Find where the given text appears and provide that cell's center as (X, Y) coordinate. 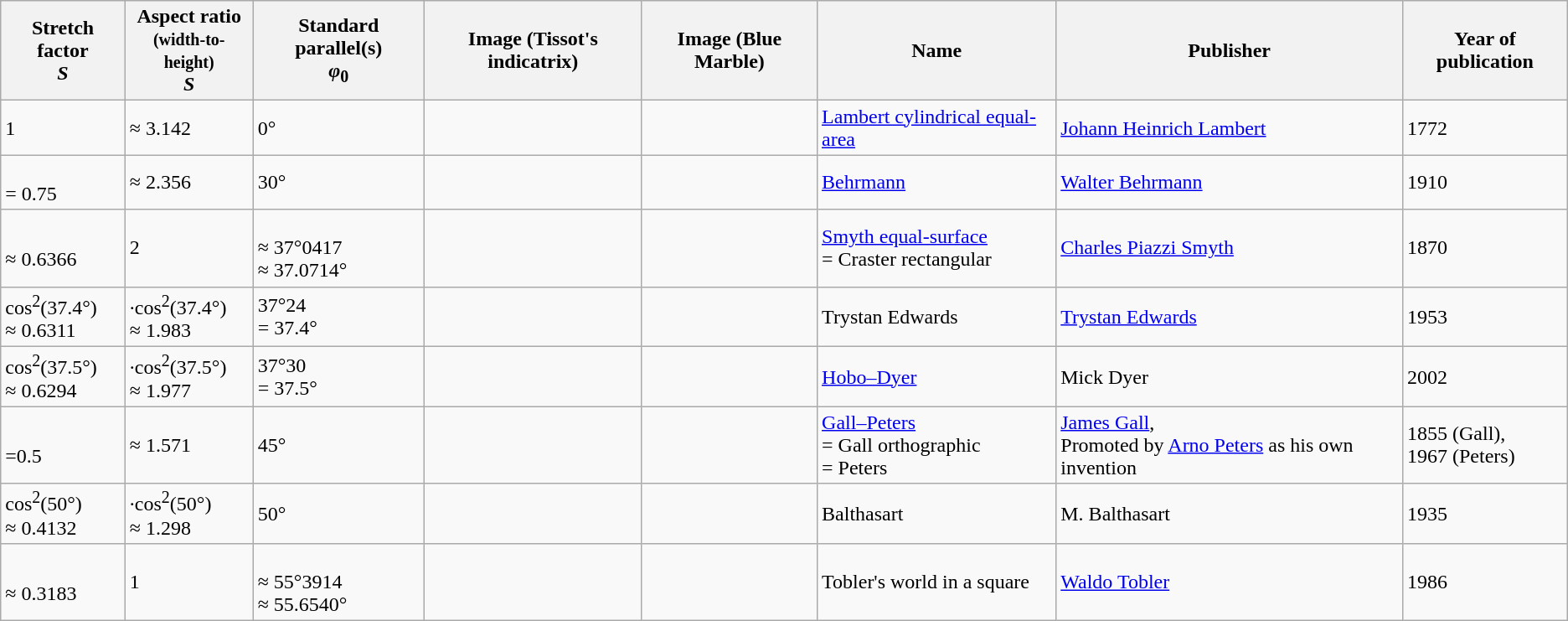
1855 (Gall),1967 (Peters) (1484, 445)
Image (Tissot's indicatrix) (533, 50)
Gall–Peters= Gall orthographic= Peters (936, 445)
1870 (1484, 248)
·cos2(37.5°) ≈ 1.977 (189, 377)
cos2(37.4°) ≈ 0.6311 (64, 317)
Year of publication (1484, 50)
Name (936, 50)
≈ 0.3183 (64, 582)
1772 (1484, 127)
2002 (1484, 377)
≈ 1.571 (189, 445)
cos2(50°) ≈ 0.4132 (64, 514)
Publisher (1230, 50)
≈ 0.6366 (64, 248)
Lambert cylindrical equal-area (936, 127)
Tobler's world in a square (936, 582)
50° (338, 514)
Johann Heinrich Lambert (1230, 127)
Standard parallel(s)φ0 (338, 50)
·cos2(37.4°) ≈ 1.983 (189, 317)
Image (Blue Marble) (729, 50)
Mick Dyer (1230, 377)
Aspect ratio(width-to-height)S (189, 50)
·cos2(50°) ≈ 1.298 (189, 514)
0° (338, 127)
≈ 2.356 (189, 183)
Waldo Tobler (1230, 582)
30° (338, 183)
2 (189, 248)
M. Balthasart (1230, 514)
≈ 37°0417 ≈ 37.0714° (338, 248)
Stretch factorS (64, 50)
Smyth equal-surface= Craster rectangular (936, 248)
cos2(37.5°) ≈ 0.6294 (64, 377)
37°24 = 37.4° (338, 317)
1953 (1484, 317)
=0.5 (64, 445)
≈ 3.142 (189, 127)
Walter Behrmann (1230, 183)
James Gall,Promoted by Arno Peters as his own invention (1230, 445)
45° (338, 445)
1935 (1484, 514)
37°30 = 37.5° (338, 377)
Hobo–Dyer (936, 377)
1986 (1484, 582)
Charles Piazzi Smyth (1230, 248)
≈ 55°3914 ≈ 55.6540° (338, 582)
= 0.75 (64, 183)
Balthasart (936, 514)
1910 (1484, 183)
Behrmann (936, 183)
